Locate the cell with the specified text and output its (X, Y) center coordinate. 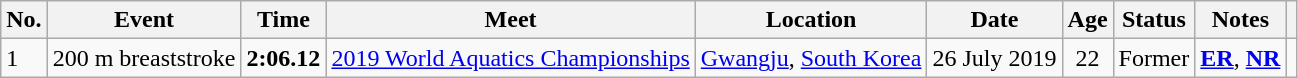
1 (24, 58)
26 July 2019 (994, 58)
Status (1154, 20)
Location (811, 20)
200 m breaststroke (144, 58)
2019 World Aquatics Championships (510, 58)
2:06.12 (284, 58)
22 (1088, 58)
Meet (510, 20)
No. (24, 20)
Time (284, 20)
Age (1088, 20)
ER, NR (1240, 58)
Event (144, 20)
Gwangju, South Korea (811, 58)
Notes (1240, 20)
Date (994, 20)
Former (1154, 58)
